Search for the cell housing the specified text and yield its [x, y] center coordinate. 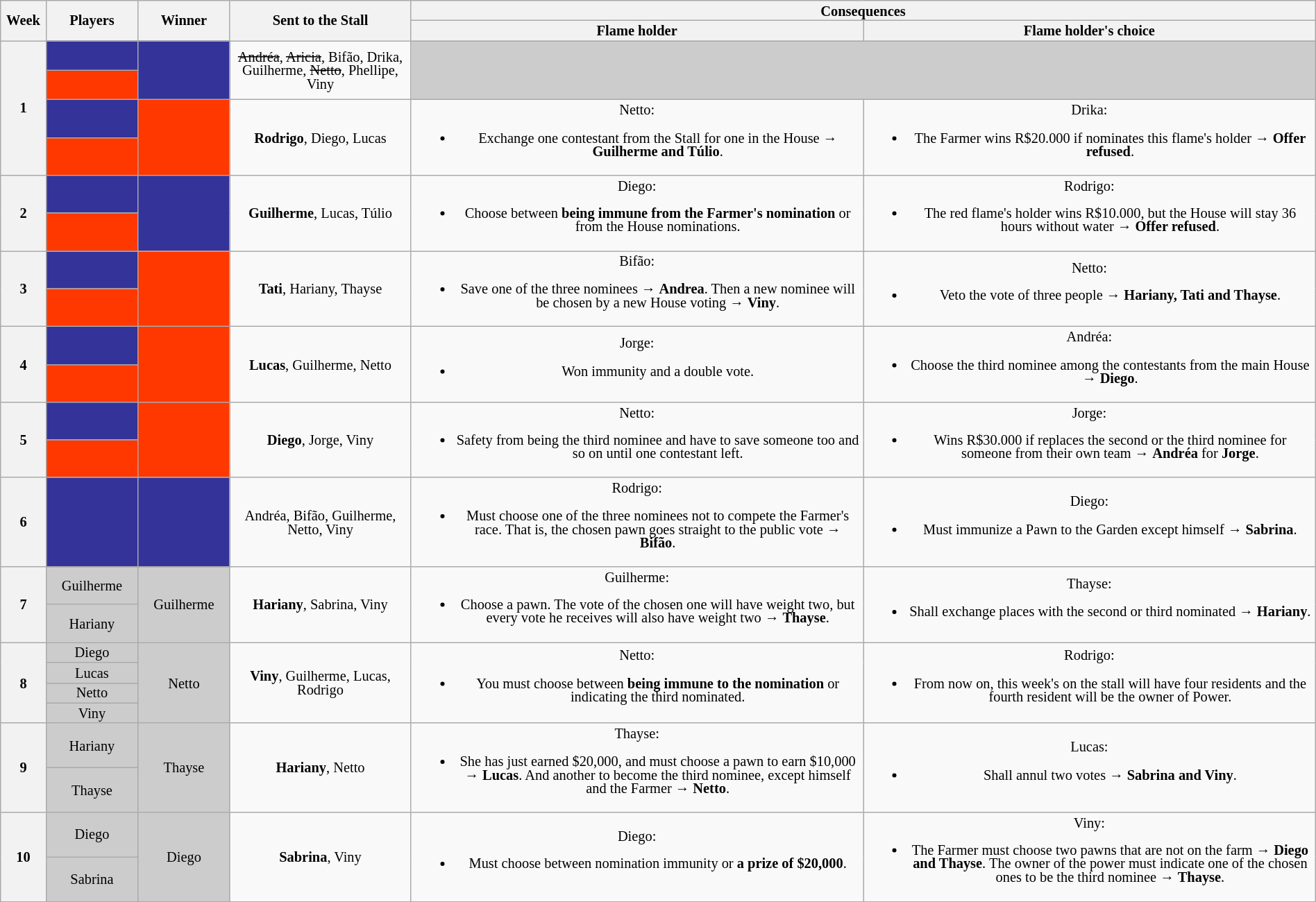
Week [24, 20]
Jorge: Won immunity and a double vote. [637, 364]
Lucas: Shall annul two votes → Sabrina and Viny. [1090, 767]
Andréa: Choose the third nominee among the contestants from the main House → Diego. [1090, 364]
1 [24, 108]
Sabrina [92, 879]
Guilherme, Lucas, Túlio [321, 212]
Netto: Veto the vote of three people → Hariany, Tati and Thayse. [1090, 289]
Diego: Choose between being immune from the Farmer's nomination or from the House nominations. [637, 212]
Rodrigo, Diego, Lucas [321, 137]
Viny [92, 713]
Andréa, Aricia, Bifão, Drika, Guilherme, Netto, Phellipe, Viny [321, 71]
Diego: Must choose between nomination immunity or a prize of $20,000. [637, 856]
Netto: Exchange one contestant from the Stall for one in the House → Guilherme and Túlio. [637, 137]
Players [92, 20]
6 [24, 522]
4 [24, 364]
Sent to the Stall [321, 20]
Viny, Guilherme, Lucas, Rodrigo [321, 683]
Drika: The Farmer wins R$20.000 if nominates this flame's holder → Offer refused. [1090, 137]
Bifão: Save one of the three nominees → Andrea. Then a new nominee will be chosen by a new House voting → Viny. [637, 289]
Hariany, Sabrina, Viny [321, 604]
Rodrigo: The red flame's holder wins R$10.000, but the House will stay 36 hours without water → Offer refused. [1090, 212]
Jorge: Wins R$30.000 if replaces the second or the third nominee for someone from their own team → Andréa for Jorge. [1090, 440]
Rodrigo: Must choose one of the three nominees not to compete the Farmer's race. That is, the chosen pawn goes straight to the public vote → Bifão. [637, 522]
Hariany, Netto [321, 767]
Andréa, Bifão, Guilherme, Netto, Viny [321, 522]
Winner [184, 20]
Rodrigo: From now on, this week's on the stall will have four residents and the fourth resident will be the owner of Power. [1090, 683]
Flame holder [637, 31]
8 [24, 683]
3 [24, 289]
Diego, Jorge, Viny [321, 440]
Diego: Must immunize a Pawn to the Garden except himself → Sabrina. [1090, 522]
10 [24, 856]
Sabrina, Viny [321, 856]
Netto: Safety from being the third nominee and have to save someone too and so on until one contestant left. [637, 440]
Consequences [863, 10]
9 [24, 767]
Lucas [92, 673]
2 [24, 212]
Lucas, Guilherme, Netto [321, 364]
Thayse: Shall exchange places with the second or third nominated → Hariany. [1090, 604]
Netto: You must choose between being immune to the nomination or indicating the third nominated. [637, 683]
Tati, Hariany, Thayse [321, 289]
Flame holder's choice [1090, 31]
Guilherme: Choose a pawn. The vote of the chosen one will have weight two, but every vote he receives will also have weight two → Thayse. [637, 604]
5 [24, 440]
7 [24, 604]
